From the cell containing the given text, extract its center point as [X, Y] coordinate. 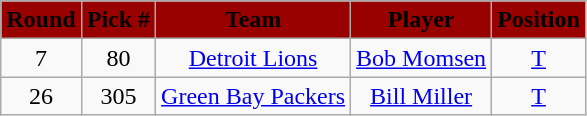
Detroit Lions [254, 58]
Pick # [118, 20]
Player [422, 20]
Green Bay Packers [254, 96]
305 [118, 96]
Position [539, 20]
Round [41, 20]
80 [118, 58]
26 [41, 96]
Bob Momsen [422, 58]
7 [41, 58]
Team [254, 20]
Bill Miller [422, 96]
